Pinpoint the cell where the given text exists, returning its [X, Y] midpoint coordinate. 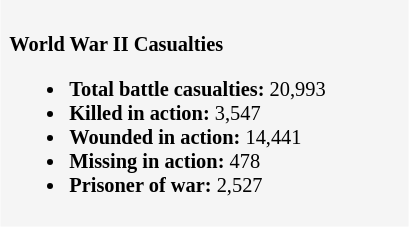
World War II CasualtiesTotal battle casualties: 20,993Killed in action: 3,547Wounded in action: 14,441Missing in action: 478Prisoner of war: 2,527 [204, 114]
